Find where the given text appears and provide that cell's center as [x, y] coordinate. 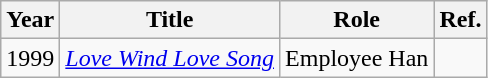
Employee Han [357, 58]
Title [170, 20]
Love Wind Love Song [170, 58]
Ref. [460, 20]
Role [357, 20]
Year [30, 20]
1999 [30, 58]
